For the text-containing cell, return its midpoint in [x, y] coordinate format. 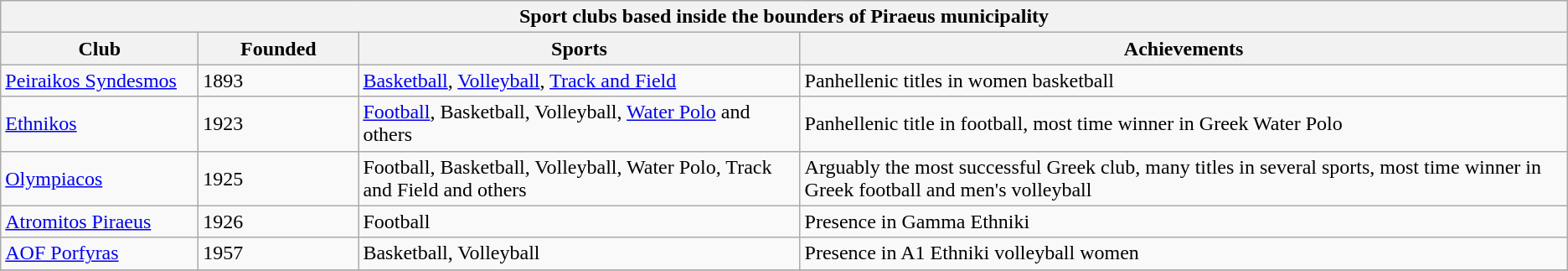
Olympiacos [100, 178]
1923 [278, 124]
Football, Basketball, Volleyball, Water Polo and others [580, 124]
Sports [580, 49]
Founded [278, 49]
Arguably the most successful Greek club, many titles in several sports, most time winner in Greek football and men's volleyball [1184, 178]
Presence in Gamma Ethniki [1184, 221]
Basketball, Volleyball, Track and Field [580, 81]
1926 [278, 221]
Basketball, Volleyball [580, 253]
Club [100, 49]
Panhellenic title in football, most time winner in Greek Water Polo [1184, 124]
Peiraikos Syndesmos [100, 81]
Ethnikos [100, 124]
Achievements [1184, 49]
Football [580, 221]
AOF Porfyras [100, 253]
1957 [278, 253]
1925 [278, 178]
Presence in A1 Ethniki volleyball women [1184, 253]
Sport clubs based inside the bounders of Piraeus municipality [784, 17]
Football, Basketball, Volleyball, Water Polo, Track and Field and others [580, 178]
Panhellenic titles in women basketball [1184, 81]
Atromitos Piraeus [100, 221]
1893 [278, 81]
